Provide the [X, Y] coordinate of the cell's center where the given text is located.  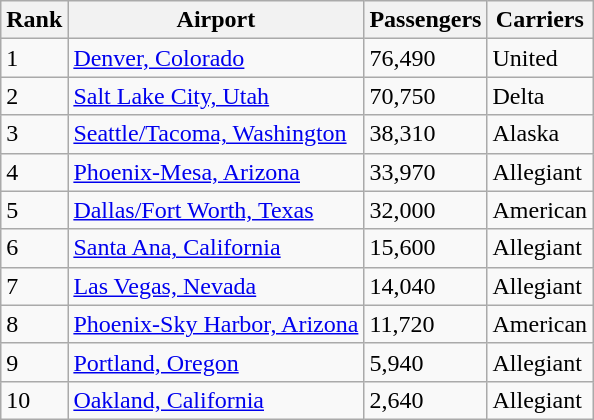
Passengers [426, 20]
3 [34, 134]
4 [34, 172]
Portland, Oregon [216, 362]
5 [34, 210]
Las Vegas, Nevada [216, 286]
1 [34, 58]
2 [34, 96]
United [540, 58]
8 [34, 324]
Santa Ana, California [216, 248]
76,490 [426, 58]
Phoenix-Mesa, Arizona [216, 172]
Alaska [540, 134]
Phoenix-Sky Harbor, Arizona [216, 324]
Denver, Colorado [216, 58]
Dallas/Fort Worth, Texas [216, 210]
9 [34, 362]
Airport [216, 20]
Seattle/Tacoma, Washington [216, 134]
70,750 [426, 96]
Salt Lake City, Utah [216, 96]
10 [34, 400]
38,310 [426, 134]
Rank [34, 20]
Delta [540, 96]
5,940 [426, 362]
2,640 [426, 400]
11,720 [426, 324]
Carriers [540, 20]
15,600 [426, 248]
14,040 [426, 286]
7 [34, 286]
33,970 [426, 172]
Oakland, California [216, 400]
32,000 [426, 210]
6 [34, 248]
